Scan for the cell matching the given text and deliver its [x, y] coordinate at center. 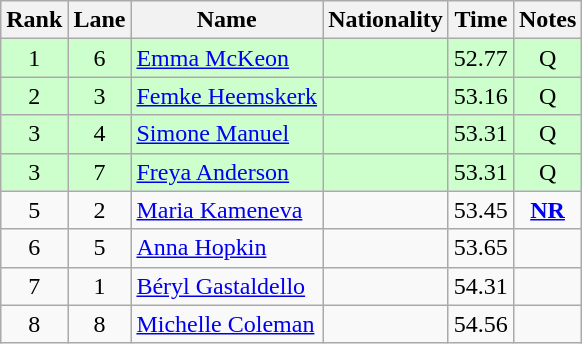
Nationality [386, 20]
54.31 [480, 286]
4 [100, 134]
Béryl Gastaldello [227, 286]
Emma McKeon [227, 58]
53.45 [480, 210]
53.65 [480, 248]
Simone Manuel [227, 134]
NR [547, 210]
52.77 [480, 58]
Michelle Coleman [227, 324]
Rank [34, 20]
Anna Hopkin [227, 248]
53.16 [480, 96]
Time [480, 20]
Maria Kameneva [227, 210]
Freya Anderson [227, 172]
Notes [547, 20]
54.56 [480, 324]
Femke Heemskerk [227, 96]
Name [227, 20]
Lane [100, 20]
